Find where the given text appears and provide that cell's center as [x, y] coordinate. 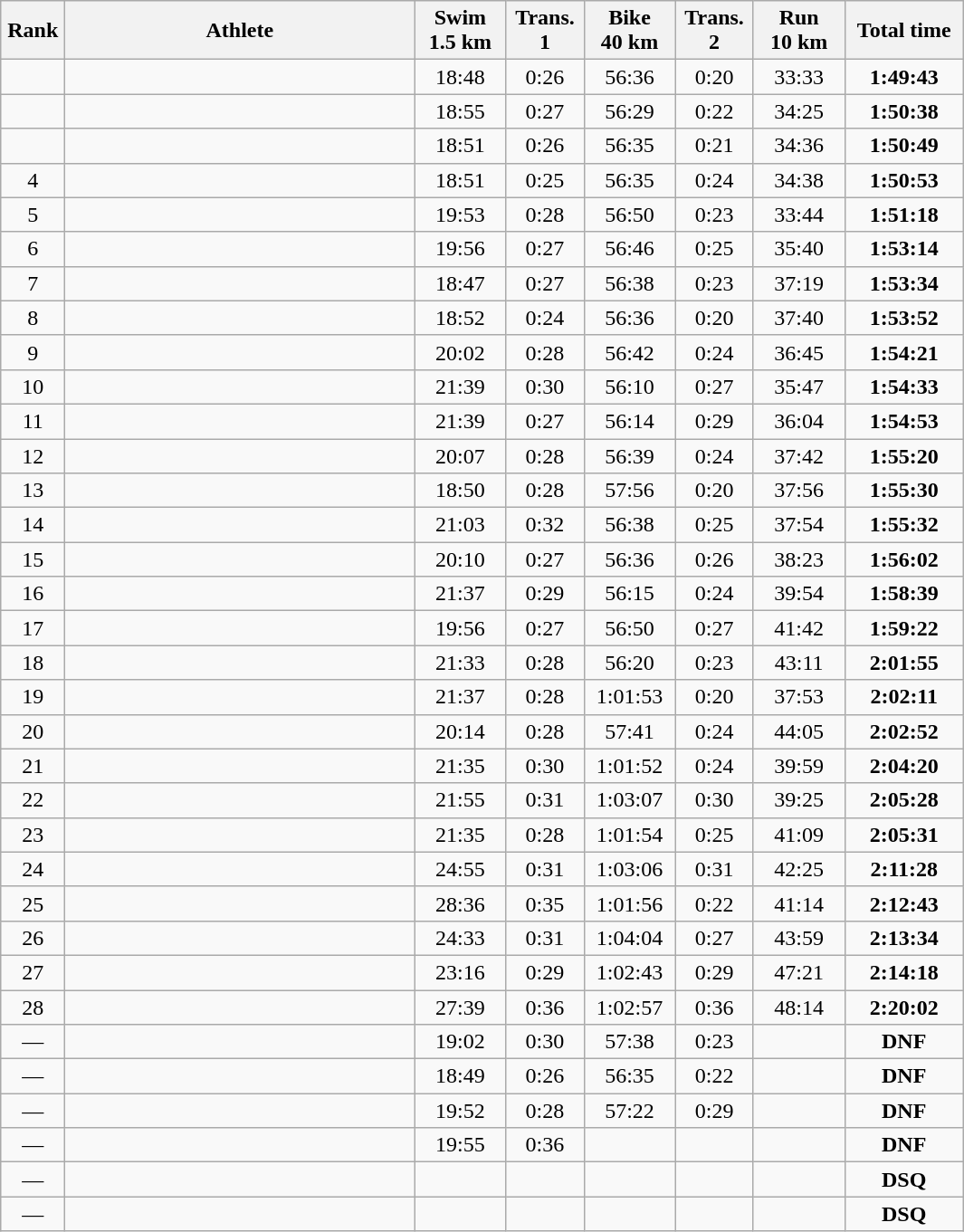
18:48 [460, 77]
21:55 [460, 800]
57:38 [630, 1042]
2:05:28 [903, 800]
37:56 [798, 491]
42:25 [798, 869]
36:45 [798, 352]
43:59 [798, 938]
34:38 [798, 180]
0:35 [545, 903]
2:02:11 [903, 697]
56:42 [630, 352]
18 [33, 663]
19:55 [460, 1145]
37:54 [798, 525]
57:56 [630, 491]
0:21 [714, 146]
34:25 [798, 111]
1:56:02 [903, 559]
1:02:57 [630, 1008]
1:51:18 [903, 215]
18:52 [460, 318]
56:39 [630, 455]
2:05:31 [903, 835]
1:01:56 [630, 903]
24:55 [460, 869]
20:07 [460, 455]
21:03 [460, 525]
39:59 [798, 766]
20:10 [460, 559]
21:33 [460, 663]
2:14:18 [903, 972]
36:04 [798, 421]
1:54:33 [903, 387]
6 [33, 249]
5 [33, 215]
15 [33, 559]
1:50:49 [903, 146]
1:55:32 [903, 525]
47:21 [798, 972]
1:03:07 [630, 800]
43:11 [798, 663]
37:53 [798, 697]
2:04:20 [903, 766]
1:59:22 [903, 628]
20 [33, 731]
1:49:43 [903, 77]
37:40 [798, 318]
8 [33, 318]
27 [33, 972]
37:42 [798, 455]
57:41 [630, 731]
41:09 [798, 835]
2:12:43 [903, 903]
18:49 [460, 1076]
4 [33, 180]
1:04:04 [630, 938]
1:54:53 [903, 421]
9 [33, 352]
Trans. 1 [545, 31]
56:10 [630, 387]
23 [33, 835]
12 [33, 455]
28:36 [460, 903]
19 [33, 697]
1:58:39 [903, 594]
Bike40 km [630, 31]
Run10 km [798, 31]
39:25 [798, 800]
19:02 [460, 1042]
18:55 [460, 111]
1:01:52 [630, 766]
1:03:06 [630, 869]
11 [33, 421]
22 [33, 800]
56:20 [630, 663]
7 [33, 283]
41:14 [798, 903]
37:19 [798, 283]
20:14 [460, 731]
Swim1.5 km [460, 31]
2:20:02 [903, 1008]
41:42 [798, 628]
1:50:53 [903, 180]
13 [33, 491]
18:50 [460, 491]
34:36 [798, 146]
1:53:52 [903, 318]
1:02:43 [630, 972]
20:02 [460, 352]
23:16 [460, 972]
56:15 [630, 594]
Trans. 2 [714, 31]
26 [33, 938]
1:53:34 [903, 283]
2:13:34 [903, 938]
16 [33, 594]
27:39 [460, 1008]
1:01:54 [630, 835]
1:53:14 [903, 249]
10 [33, 387]
2:11:28 [903, 869]
44:05 [798, 731]
Rank [33, 31]
38:23 [798, 559]
33:44 [798, 215]
33:33 [798, 77]
19:52 [460, 1111]
2:01:55 [903, 663]
56:14 [630, 421]
1:55:20 [903, 455]
14 [33, 525]
56:29 [630, 111]
24:33 [460, 938]
1:01:53 [630, 697]
18:47 [460, 283]
1:54:21 [903, 352]
19:53 [460, 215]
39:54 [798, 594]
25 [33, 903]
1:55:30 [903, 491]
48:14 [798, 1008]
24 [33, 869]
56:46 [630, 249]
17 [33, 628]
57:22 [630, 1111]
35:47 [798, 387]
Athlete [240, 31]
1:50:38 [903, 111]
Total time [903, 31]
35:40 [798, 249]
21 [33, 766]
28 [33, 1008]
2:02:52 [903, 731]
0:32 [545, 525]
